Pinpoint the cell where the given text exists, returning its [x, y] midpoint coordinate. 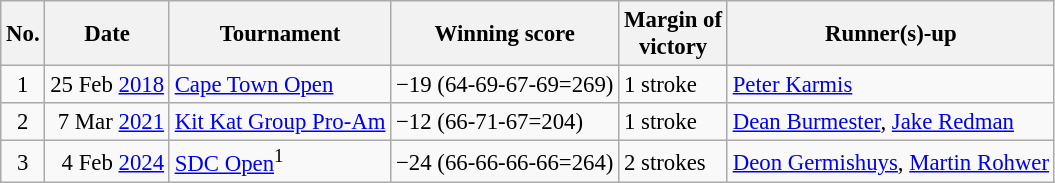
Kit Kat Group Pro-Am [280, 122]
Tournament [280, 34]
Cape Town Open [280, 85]
No. [23, 34]
Dean Burmester, Jake Redman [890, 122]
−12 (66-71-67=204) [505, 122]
2 strokes [674, 162]
25 Feb 2018 [107, 85]
7 Mar 2021 [107, 122]
−19 (64-69-67-69=269) [505, 85]
2 [23, 122]
Runner(s)-up [890, 34]
Winning score [505, 34]
−24 (66-66-66-66=264) [505, 162]
4 Feb 2024 [107, 162]
1 [23, 85]
Peter Karmis [890, 85]
Date [107, 34]
Margin ofvictory [674, 34]
3 [23, 162]
Deon Germishuys, Martin Rohwer [890, 162]
SDC Open1 [280, 162]
